Provide the (x, y) coordinate of the cell's center where the given text is located.  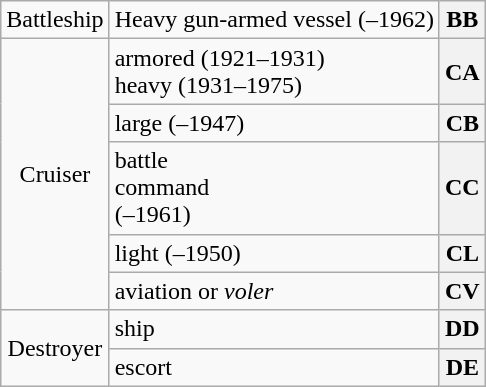
armored (1921–1931)heavy (1931–1975) (274, 72)
large (–1947) (274, 123)
CC (462, 188)
CV (462, 291)
CA (462, 72)
Destroyer (55, 348)
Heavy gun-armed vessel (–1962) (274, 20)
escort (274, 367)
BB (462, 20)
Battleship (55, 20)
light (–1950) (274, 253)
battlecommand(–1961) (274, 188)
aviation or voler (274, 291)
ship (274, 329)
DE (462, 367)
CB (462, 123)
Cruiser (55, 174)
CL (462, 253)
DD (462, 329)
